Search for the cell housing the specified text and yield its (X, Y) center coordinate. 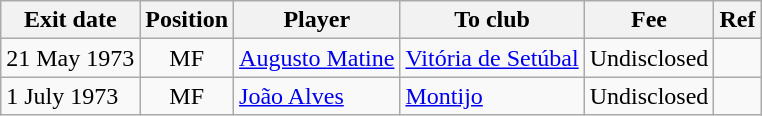
Montijo (492, 96)
João Alves (317, 96)
1 July 1973 (70, 96)
Vitória de Setúbal (492, 58)
Position (187, 20)
Exit date (70, 20)
Fee (649, 20)
Player (317, 20)
To club (492, 20)
Augusto Matine (317, 58)
Ref (738, 20)
21 May 1973 (70, 58)
